For the text-containing cell, return its midpoint in [X, Y] coordinate format. 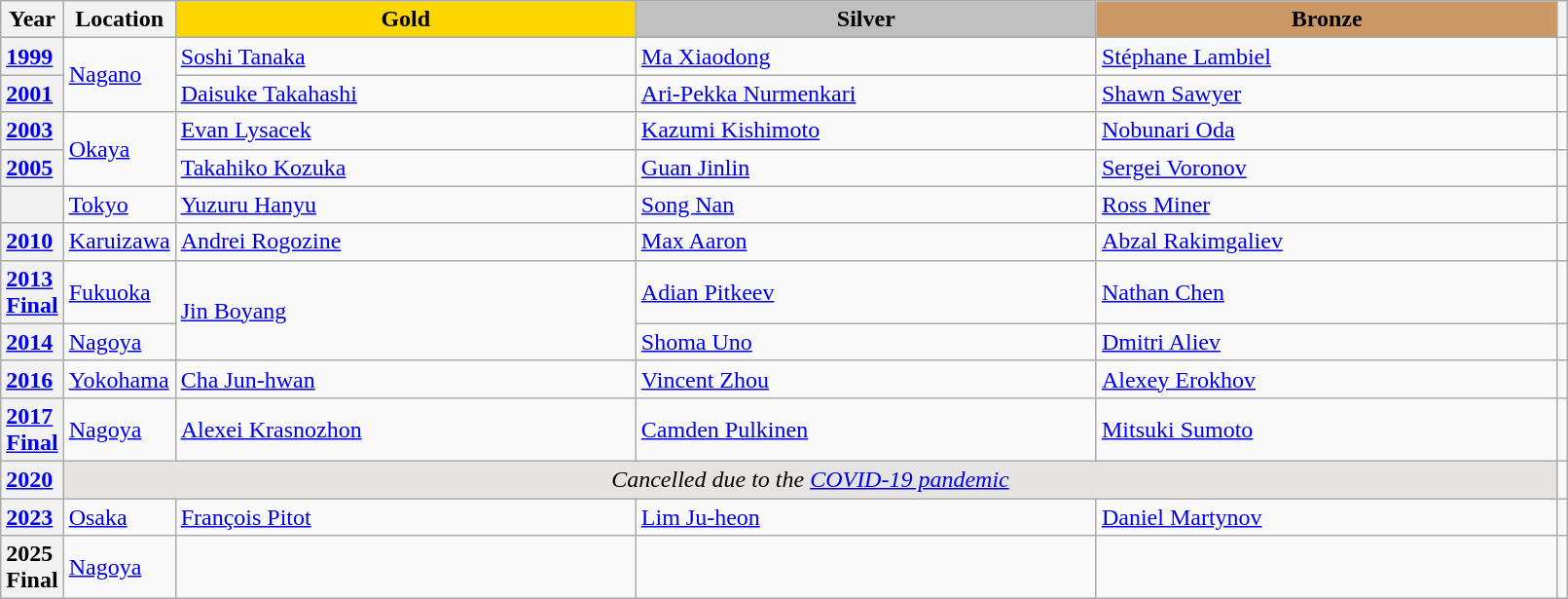
Guan Jinlin [866, 168]
Nobunari Oda [1326, 131]
Gold [405, 19]
Vincent Zhou [866, 379]
Okaya [119, 149]
Soshi Tanaka [405, 56]
Stéphane Lambiel [1326, 56]
2017 Final [32, 429]
François Pitot [405, 517]
Evan Lysacek [405, 131]
Shawn Sawyer [1326, 94]
Alexey Erokhov [1326, 379]
2001 [32, 94]
2014 [32, 342]
Karuizawa [119, 242]
Kazumi Kishimoto [866, 131]
Silver [866, 19]
Tokyo [119, 205]
Location [119, 19]
Bronze [1326, 19]
Osaka [119, 517]
2020 [32, 479]
Yuzuru Hanyu [405, 205]
Mitsuki Sumoto [1326, 429]
2010 [32, 242]
Shoma Uno [866, 342]
Abzal Rakimgaliev [1326, 242]
Ross Miner [1326, 205]
2003 [32, 131]
2013 Final [32, 292]
Jin Boyang [405, 310]
Nathan Chen [1326, 292]
Camden Pulkinen [866, 429]
2016 [32, 379]
Daniel Martynov [1326, 517]
Nagano [119, 75]
2005 [32, 168]
Yokohama [119, 379]
Max Aaron [866, 242]
2023 [32, 517]
Alexei Krasnozhon [405, 429]
Takahiko Kozuka [405, 168]
Ari-Pekka Nurmenkari [866, 94]
Andrei Rogozine [405, 242]
1999 [32, 56]
Song Nan [866, 205]
Dmitri Aliev [1326, 342]
Fukuoka [119, 292]
Daisuke Takahashi [405, 94]
Lim Ju-heon [866, 517]
Sergei Voronov [1326, 168]
2025 Final [32, 567]
Cha Jun-hwan [405, 379]
Cancelled due to the COVID-19 pandemic [810, 479]
Year [32, 19]
Ma Xiaodong [866, 56]
Adian Pitkeev [866, 292]
